Provide the [X, Y] coordinate of the cell's center where the given text is located.  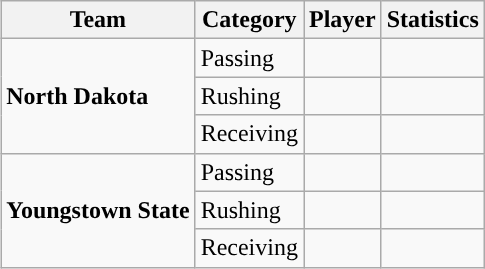
Category [249, 20]
Player [343, 20]
Youngstown State [98, 210]
North Dakota [98, 96]
Team [98, 20]
Statistics [432, 20]
